Return the [x, y] coordinate for the center point of the cell that contains the specified text.  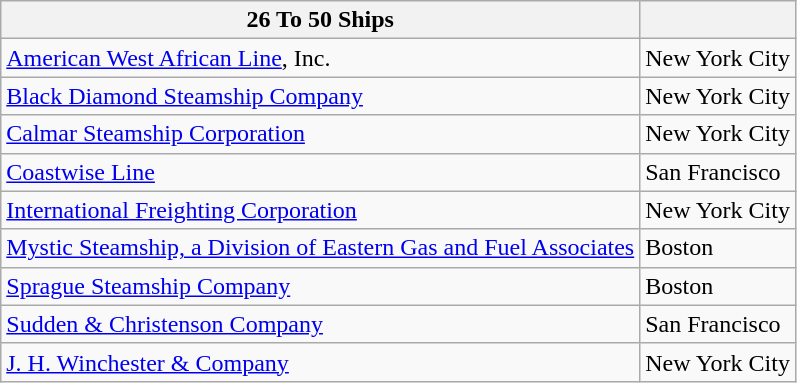
J. H. Winchester & Company [320, 362]
American West African Line, Inc. [320, 58]
Sprague Steamship Company [320, 286]
Calmar Steamship Corporation [320, 134]
Black Diamond Steamship Company [320, 96]
Sudden & Christenson Company [320, 324]
Mystic Steamship, a Division of Eastern Gas and Fuel Associates [320, 248]
26 To 50 Ships [320, 20]
Coastwise Line [320, 172]
International Freighting Corporation [320, 210]
